Extract the (X, Y) coordinate from the center of the cell holding the provided text.  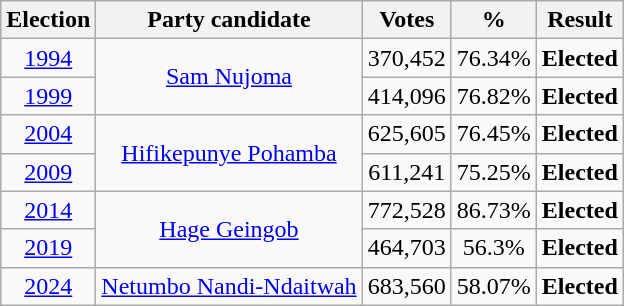
2024 (48, 286)
Hifikepunye Pohamba (229, 153)
Election (48, 20)
Party candidate (229, 20)
370,452 (406, 58)
76.45% (494, 134)
1999 (48, 96)
58.07% (494, 286)
2019 (48, 248)
772,528 (406, 210)
75.25% (494, 172)
464,703 (406, 248)
Result (580, 20)
625,605 (406, 134)
Sam Nujoma (229, 77)
414,096 (406, 96)
% (494, 20)
76.82% (494, 96)
76.34% (494, 58)
56.3% (494, 248)
Netumbo Nandi-Ndaitwah (229, 286)
Votes (406, 20)
Hage Geingob (229, 229)
2009 (48, 172)
2004 (48, 134)
1994 (48, 58)
2014 (48, 210)
611,241 (406, 172)
86.73% (494, 210)
683,560 (406, 286)
